Return the [x, y] coordinate for the center point of the cell that contains the specified text.  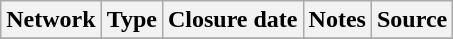
Network [51, 20]
Notes [337, 20]
Source [412, 20]
Closure date [232, 20]
Type [132, 20]
